Pinpoint the cell where the given text exists, returning its (X, Y) midpoint coordinate. 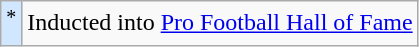
Inducted into Pro Football Hall of Fame (220, 24)
* (12, 24)
